Pinpoint the cell where the given text exists, returning its [X, Y] midpoint coordinate. 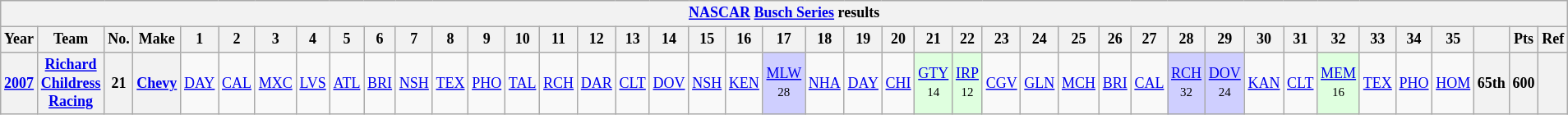
DOV [669, 83]
Ref [1553, 39]
HOM [1453, 83]
MLW28 [784, 83]
MEM16 [1339, 83]
3 [275, 39]
600 [1524, 83]
32 [1339, 39]
RCH32 [1187, 83]
20 [898, 39]
14 [669, 39]
29 [1224, 39]
24 [1040, 39]
ATL [347, 83]
13 [633, 39]
KEN [745, 83]
27 [1149, 39]
LVS [312, 83]
8 [450, 39]
GTY14 [934, 83]
4 [312, 39]
DAR [597, 83]
NASCAR Busch Series results [784, 13]
65th [1492, 83]
Year [20, 39]
33 [1377, 39]
12 [597, 39]
IRP12 [968, 83]
16 [745, 39]
Make [157, 39]
28 [1187, 39]
RCH [559, 83]
9 [487, 39]
26 [1114, 39]
Team [71, 39]
NHA [825, 83]
31 [1300, 39]
30 [1264, 39]
No. [118, 39]
CHI [898, 83]
6 [380, 39]
25 [1079, 39]
MXC [275, 83]
Richard Childress Racing [71, 83]
35 [1453, 39]
DOV24 [1224, 83]
Chevy [157, 83]
23 [1001, 39]
11 [559, 39]
7 [414, 39]
10 [523, 39]
Pts [1524, 39]
2007 [20, 83]
TAL [523, 83]
CGV [1001, 83]
34 [1414, 39]
22 [968, 39]
19 [863, 39]
17 [784, 39]
5 [347, 39]
MCH [1079, 83]
KAN [1264, 83]
18 [825, 39]
GLN [1040, 83]
1 [200, 39]
2 [237, 39]
15 [707, 39]
